Output the [X, Y] coordinate of the center of the cell containing the given text.  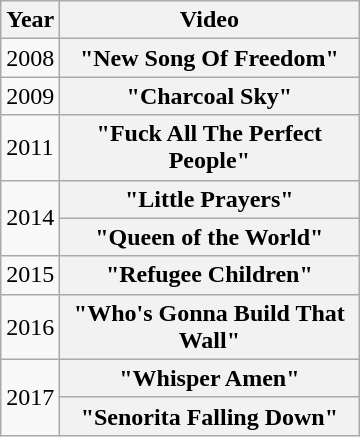
"Who's Gonna Build That Wall" [210, 326]
2009 [30, 96]
"Fuck All The Perfect People" [210, 148]
"Little Prayers" [210, 199]
"Whisper Amen" [210, 378]
2014 [30, 218]
2016 [30, 326]
2011 [30, 148]
"Charcoal Sky" [210, 96]
2015 [30, 275]
2008 [30, 58]
"Senorita Falling Down" [210, 416]
Year [30, 20]
"New Song Of Freedom" [210, 58]
2017 [30, 397]
"Refugee Children" [210, 275]
Video [210, 20]
"Queen of the World" [210, 237]
